Pinpoint the cell where the given text exists, returning its [X, Y] midpoint coordinate. 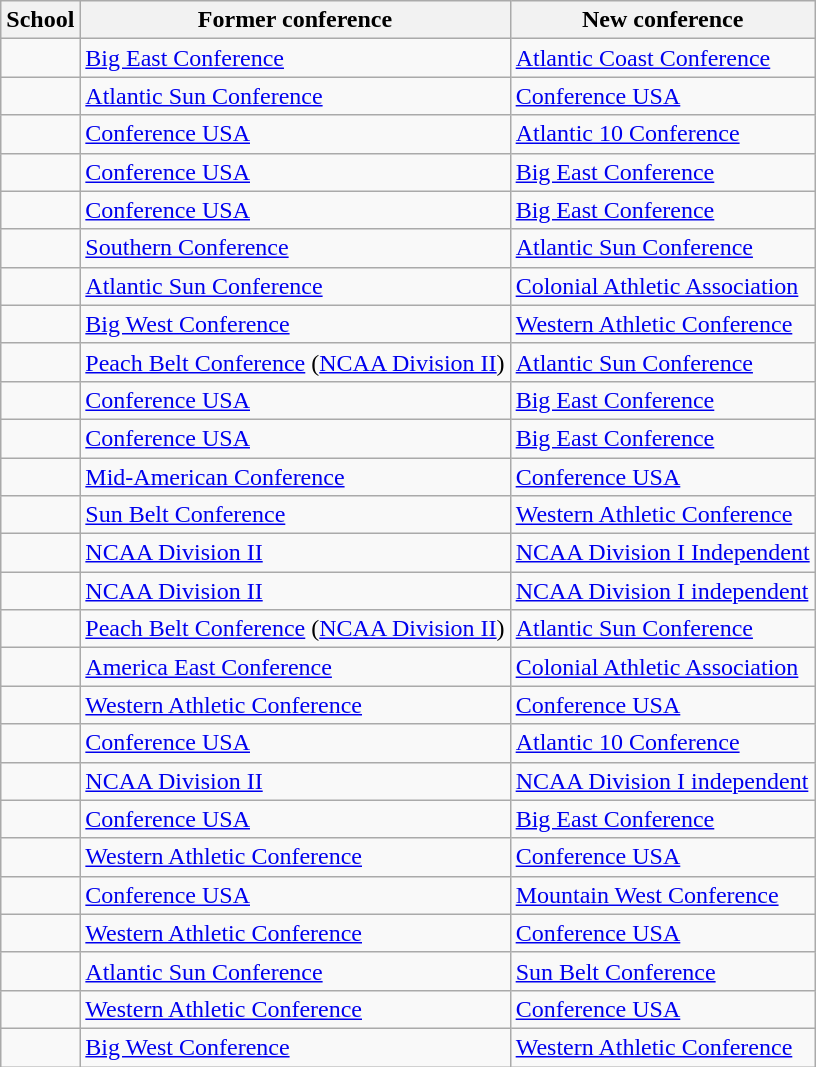
School [40, 20]
America East Conference [295, 667]
Former conference [295, 20]
NCAA Division I Independent [662, 553]
Southern Conference [295, 248]
Mid-American Conference [295, 477]
Atlantic Coast Conference [662, 58]
Mountain West Conference [662, 895]
New conference [662, 20]
